Identify which cell holds the provided text, then report its [X, Y] central coordinate. 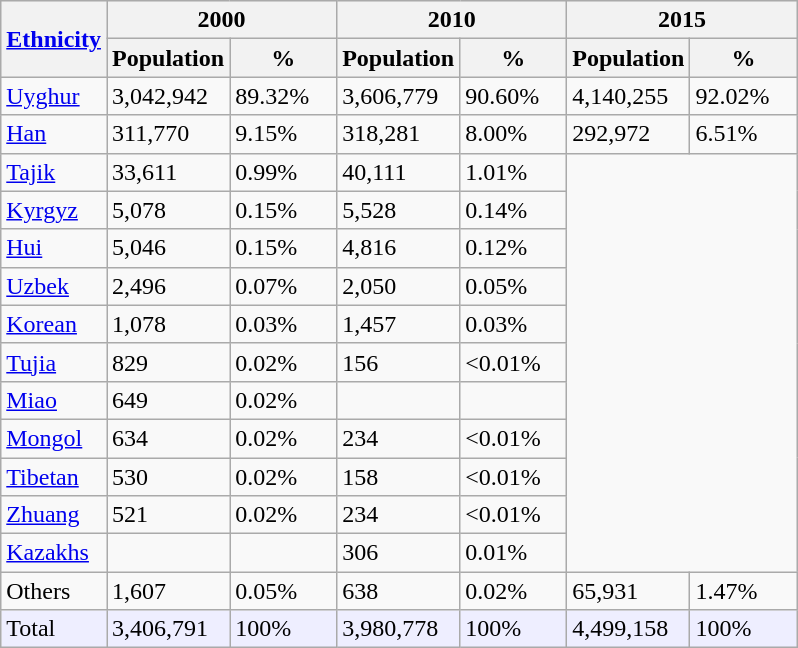
1,607 [168, 591]
Ethnicity [54, 39]
3,980,778 [398, 629]
Kazakhs [54, 553]
9.15% [284, 134]
4,816 [398, 248]
4,499,158 [628, 629]
Kyrgyz [54, 210]
6.51% [744, 134]
3,606,779 [398, 96]
829 [168, 362]
90.60% [514, 96]
Tibetan [54, 477]
Uyghur [54, 96]
3,406,791 [168, 629]
2015 [682, 20]
33,611 [168, 172]
306 [398, 553]
521 [168, 515]
5,528 [398, 210]
2010 [452, 20]
Hui [54, 248]
5,046 [168, 248]
311,770 [168, 134]
4,140,255 [628, 96]
634 [168, 438]
1,457 [398, 324]
5,078 [168, 210]
0.01% [514, 553]
Total [54, 629]
0.12% [514, 248]
2,496 [168, 286]
1,078 [168, 324]
Tajik [54, 172]
Uzbek [54, 286]
1.01% [514, 172]
649 [168, 400]
3,042,942 [168, 96]
89.32% [284, 96]
Miao [54, 400]
65,931 [628, 591]
638 [398, 591]
156 [398, 362]
Others [54, 591]
1.47% [744, 591]
Mongol [54, 438]
318,281 [398, 134]
0.07% [284, 286]
0.14% [514, 210]
Korean [54, 324]
Tujia [54, 362]
530 [168, 477]
2000 [221, 20]
158 [398, 477]
Zhuang [54, 515]
2,050 [398, 286]
40,111 [398, 172]
292,972 [628, 134]
Han [54, 134]
0.99% [284, 172]
8.00% [514, 134]
92.02% [744, 96]
